Pinpoint the cell where the given text exists, returning its [x, y] midpoint coordinate. 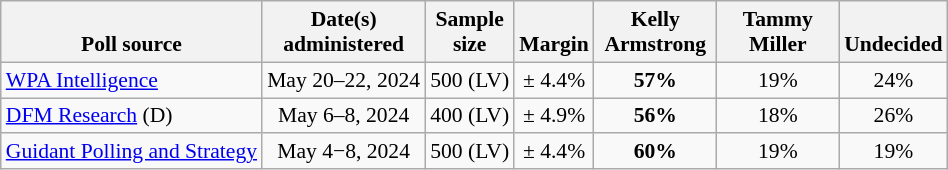
Poll source [132, 32]
Undecided [893, 32]
60% [656, 152]
May 20–22, 2024 [344, 80]
May 4−8, 2024 [344, 152]
± 4.9% [554, 116]
WPA Intelligence [132, 80]
56% [656, 116]
Date(s)administered [344, 32]
24% [893, 80]
Guidant Polling and Strategy [132, 152]
KellyArmstrong [656, 32]
DFM Research (D) [132, 116]
400 (LV) [470, 116]
May 6–8, 2024 [344, 116]
26% [893, 116]
18% [778, 116]
Margin [554, 32]
TammyMiller [778, 32]
Samplesize [470, 32]
57% [656, 80]
